Provide the [X, Y] coordinate of the cell's center where the given text is located.  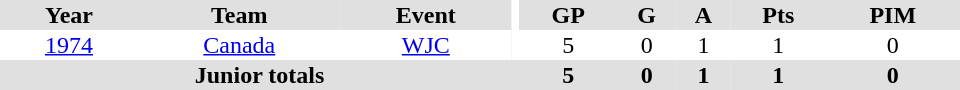
G [646, 15]
Year [69, 15]
GP [568, 15]
PIM [893, 15]
A [704, 15]
1974 [69, 45]
Event [426, 15]
Team [240, 15]
Pts [778, 15]
Canada [240, 45]
Junior totals [260, 75]
WJC [426, 45]
